Detect which cell encompasses the target text, then output its (X, Y) center coordinate. 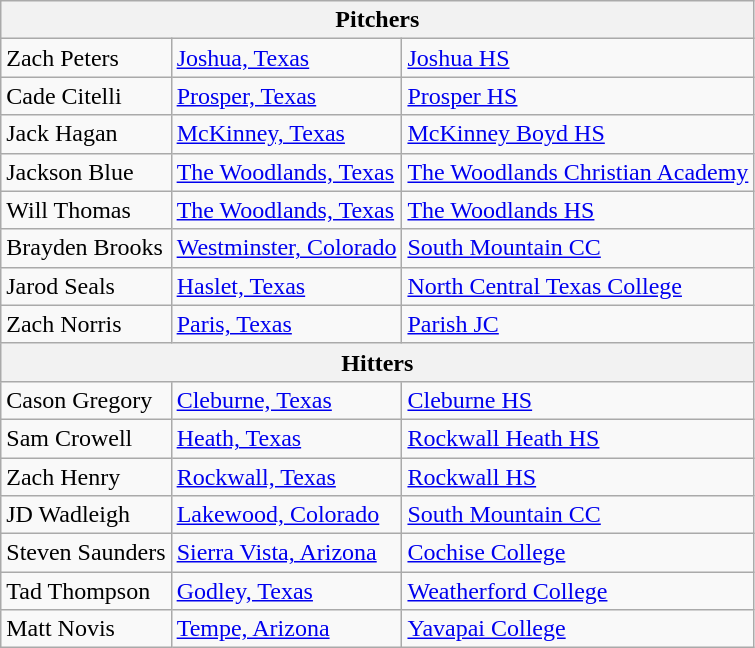
Westminster, Colorado (286, 248)
Zach Peters (86, 58)
Zach Norris (86, 324)
Zach Henry (86, 477)
Joshua HS (578, 58)
McKinney Boyd HS (578, 134)
Matt Novis (86, 629)
Cochise College (578, 553)
North Central Texas College (578, 286)
The Woodlands Christian Academy (578, 172)
Sam Crowell (86, 438)
Brayden Brooks (86, 248)
Joshua, Texas (286, 58)
Rockwall, Texas (286, 477)
Tempe, Arizona (286, 629)
Will Thomas (86, 210)
Prosper, Texas (286, 96)
Haslet, Texas (286, 286)
Cleburne HS (578, 400)
Cleburne, Texas (286, 400)
Godley, Texas (286, 591)
Jackson Blue (86, 172)
Rockwall Heath HS (578, 438)
Weatherford College (578, 591)
Cade Citelli (86, 96)
Steven Saunders (86, 553)
Tad Thompson (86, 591)
JD Wadleigh (86, 515)
Hitters (378, 362)
Cason Gregory (86, 400)
Prosper HS (578, 96)
Lakewood, Colorado (286, 515)
The Woodlands HS (578, 210)
Heath, Texas (286, 438)
Paris, Texas (286, 324)
Yavapai College (578, 629)
Pitchers (378, 20)
McKinney, Texas (286, 134)
Jack Hagan (86, 134)
Rockwall HS (578, 477)
Sierra Vista, Arizona (286, 553)
Jarod Seals (86, 286)
Parish JC (578, 324)
